For the text-containing cell, return its midpoint in [X, Y] coordinate format. 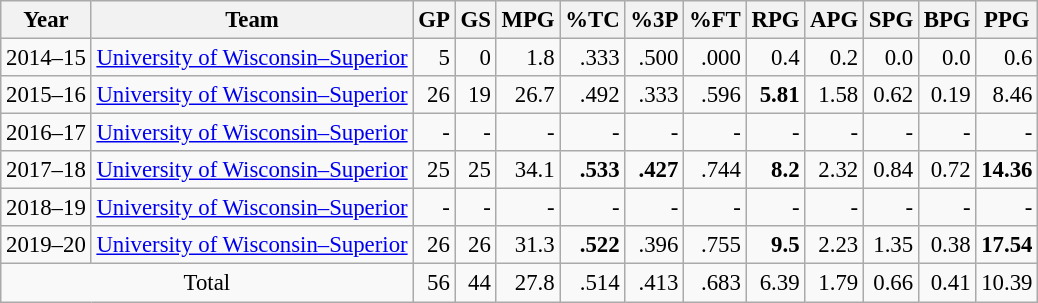
BPG [946, 20]
2018–19 [46, 208]
34.1 [528, 170]
5 [434, 58]
14.36 [1007, 170]
.683 [716, 283]
0.19 [946, 95]
27.8 [528, 283]
0.62 [892, 95]
10.39 [1007, 283]
1.58 [834, 95]
.533 [592, 170]
2.32 [834, 170]
1.35 [892, 245]
56 [434, 283]
Year [46, 20]
0.66 [892, 283]
APG [834, 20]
0 [476, 58]
2015–16 [46, 95]
.500 [654, 58]
5.81 [776, 95]
8.46 [1007, 95]
.396 [654, 245]
GS [476, 20]
%TC [592, 20]
0.84 [892, 170]
0.41 [946, 283]
17.54 [1007, 245]
0.6 [1007, 58]
1.8 [528, 58]
PPG [1007, 20]
GP [434, 20]
19 [476, 95]
.755 [716, 245]
.427 [654, 170]
MPG [528, 20]
.413 [654, 283]
1.79 [834, 283]
2017–18 [46, 170]
Team [252, 20]
Total [207, 283]
6.39 [776, 283]
2019–20 [46, 245]
.492 [592, 95]
0.4 [776, 58]
0.2 [834, 58]
.596 [716, 95]
SPG [892, 20]
44 [476, 283]
2.23 [834, 245]
%FT [716, 20]
8.2 [776, 170]
9.5 [776, 245]
26.7 [528, 95]
31.3 [528, 245]
.000 [716, 58]
.522 [592, 245]
2014–15 [46, 58]
%3P [654, 20]
.744 [716, 170]
2016–17 [46, 133]
.514 [592, 283]
RPG [776, 20]
0.38 [946, 245]
0.72 [946, 170]
